From the cell containing the given text, extract its center point as [x, y] coordinate. 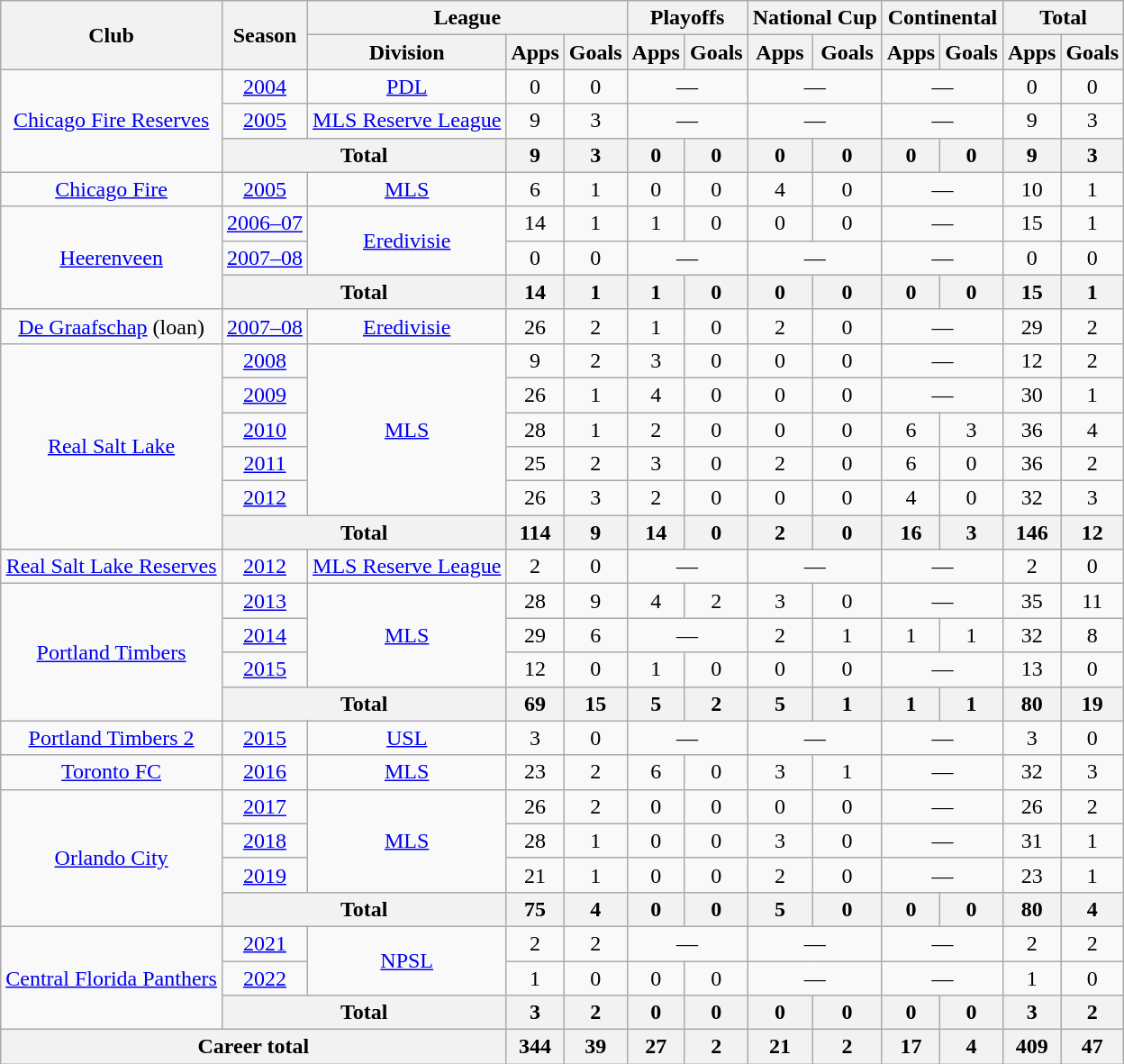
146 [1031, 532]
17 [911, 1047]
Division [407, 52]
2022 [265, 978]
35 [1031, 601]
10 [1031, 189]
Playoffs [687, 18]
39 [595, 1047]
31 [1031, 841]
Real Salt Lake [112, 446]
2008 [265, 360]
114 [535, 532]
2010 [265, 430]
2013 [265, 601]
75 [535, 909]
Portland Timbers [112, 652]
47 [1092, 1047]
Continental [942, 18]
USL [407, 738]
11 [1092, 601]
2014 [265, 635]
25 [535, 464]
13 [1031, 669]
Season [265, 35]
Chicago Fire [112, 189]
2016 [265, 772]
8 [1092, 635]
2018 [265, 841]
27 [656, 1047]
16 [911, 532]
2021 [265, 943]
2006–07 [265, 223]
69 [535, 704]
Chicago Fire Reserves [112, 121]
344 [535, 1047]
2017 [265, 806]
2009 [265, 395]
Real Salt Lake Reserves [112, 567]
2004 [265, 86]
Toronto FC [112, 772]
2011 [265, 464]
409 [1031, 1047]
Club [112, 35]
Central Florida Panthers [112, 978]
De Graafschap (loan) [112, 326]
Orlando City [112, 858]
Heerenveen [112, 258]
30 [1031, 395]
NPSL [407, 960]
Portland Timbers 2 [112, 738]
National Cup [814, 18]
PDL [407, 86]
2019 [265, 875]
19 [1092, 704]
Career total [254, 1047]
League [468, 18]
